Detect which cell encompasses the target text, then output its (X, Y) center coordinate. 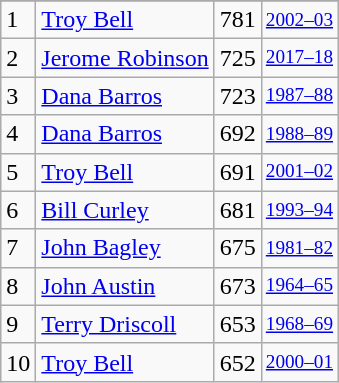
781 (238, 20)
4 (18, 134)
681 (238, 210)
John Bagley (125, 248)
673 (238, 286)
Jerome Robinson (125, 58)
1987–88 (299, 96)
1981–82 (299, 248)
1993–94 (299, 210)
2001–02 (299, 172)
9 (18, 324)
1968–69 (299, 324)
725 (238, 58)
2 (18, 58)
2000–01 (299, 362)
Bill Curley (125, 210)
653 (238, 324)
652 (238, 362)
1988–89 (299, 134)
John Austin (125, 286)
7 (18, 248)
8 (18, 286)
5 (18, 172)
2002–03 (299, 20)
Terry Driscoll (125, 324)
692 (238, 134)
691 (238, 172)
1964–65 (299, 286)
723 (238, 96)
3 (18, 96)
6 (18, 210)
10 (18, 362)
1 (18, 20)
2017–18 (299, 58)
675 (238, 248)
